Return (X, Y) of the center of cell containing provided text 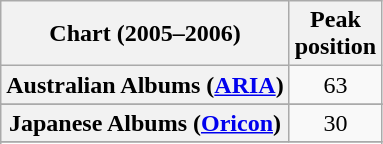
Peakposition (335, 34)
Australian Albums (ARIA) (145, 85)
Japanese Albums (Oricon) (145, 123)
Chart (2005–2006) (145, 34)
30 (335, 123)
63 (335, 85)
